Return (X, Y) of the center of cell containing provided text 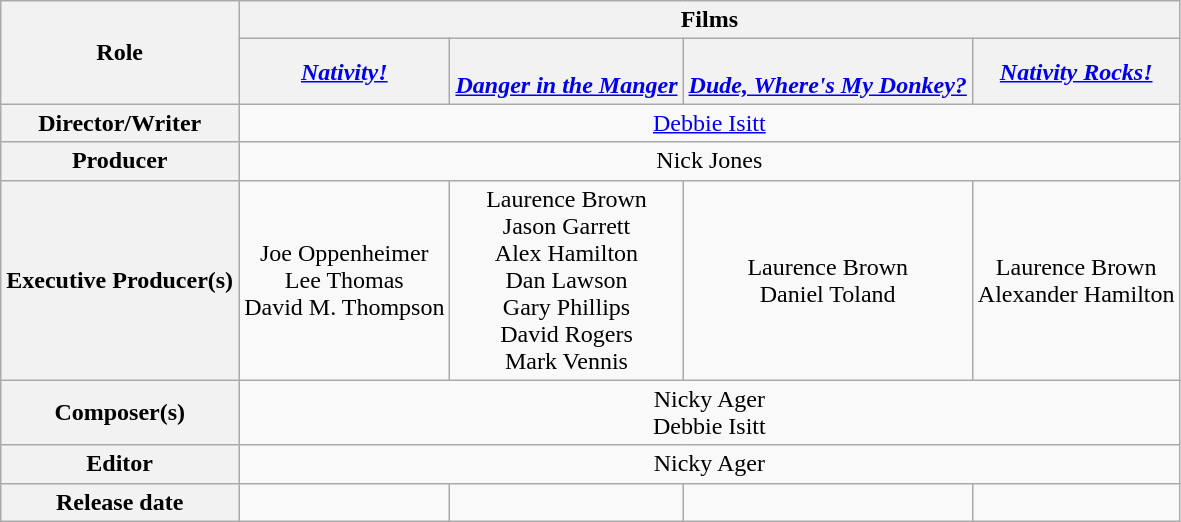
Laurence BrownJason GarrettAlex HamiltonDan LawsonGary PhillipsDavid RogersMark Vennis (566, 280)
Nicky Ager Debbie Isitt (710, 412)
Nicky Ager (710, 464)
Role (120, 52)
Joe OppenheimerLee ThomasDavid M. Thompson (344, 280)
Laurence BrownDaniel Toland (828, 280)
Nick Jones (710, 161)
Nativity! (344, 72)
Director/Writer (120, 123)
Debbie Isitt (710, 123)
Editor (120, 464)
Producer (120, 161)
Dude, Where's My Donkey? (828, 72)
Films (710, 20)
Nativity Rocks! (1076, 72)
Release date (120, 502)
Composer(s) (120, 412)
Laurence BrownAlexander Hamilton (1076, 280)
Executive Producer(s) (120, 280)
Danger in the Manger (566, 72)
